Identify which cell holds the provided text, then report its [X, Y] central coordinate. 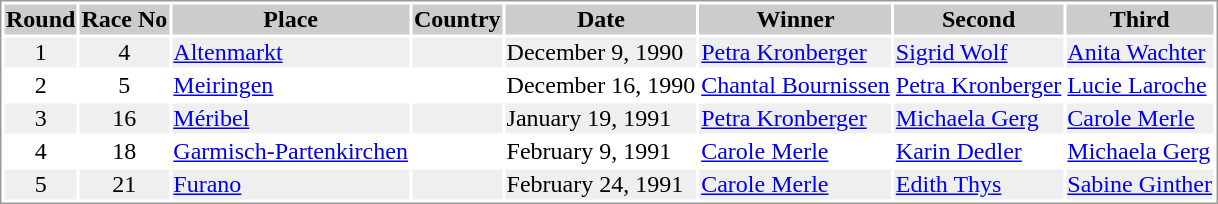
December 9, 1990 [601, 53]
January 19, 1991 [601, 119]
Meiringen [291, 85]
Date [601, 19]
Chantal Bournissen [796, 85]
2 [40, 85]
Edith Thys [978, 185]
Furano [291, 185]
Race No [124, 19]
Country [457, 19]
Second [978, 19]
Méribel [291, 119]
February 24, 1991 [601, 185]
Place [291, 19]
Lucie Laroche [1140, 85]
3 [40, 119]
December 16, 1990 [601, 85]
18 [124, 151]
Anita Wachter [1140, 53]
16 [124, 119]
1 [40, 53]
Karin Dedler [978, 151]
Winner [796, 19]
Sabine Ginther [1140, 185]
Sigrid Wolf [978, 53]
Garmisch-Partenkirchen [291, 151]
Altenmarkt [291, 53]
21 [124, 185]
Round [40, 19]
Third [1140, 19]
February 9, 1991 [601, 151]
